Return (X, Y) of the center of cell containing provided text 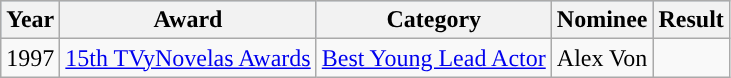
Best Young Lead Actor (434, 58)
15th TVyNovelas Awards (188, 58)
Year (30, 20)
1997 (30, 58)
Nominee (602, 20)
Result (691, 20)
Alex Von (602, 58)
Category (434, 20)
Award (188, 20)
